Output the [X, Y] coordinate of the center of the cell containing the given text.  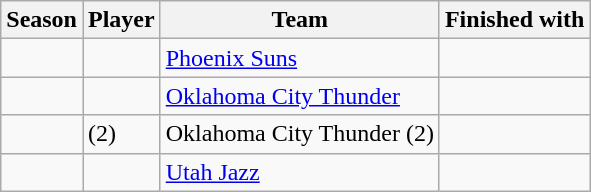
Oklahoma City Thunder (2) [300, 134]
Oklahoma City Thunder [300, 96]
Season [42, 20]
Utah Jazz [300, 172]
Team [300, 20]
Finished with [514, 20]
Phoenix Suns [300, 58]
Player [121, 20]
(2) [121, 134]
